Output the [x, y] coordinate of the center of the cell containing the given text.  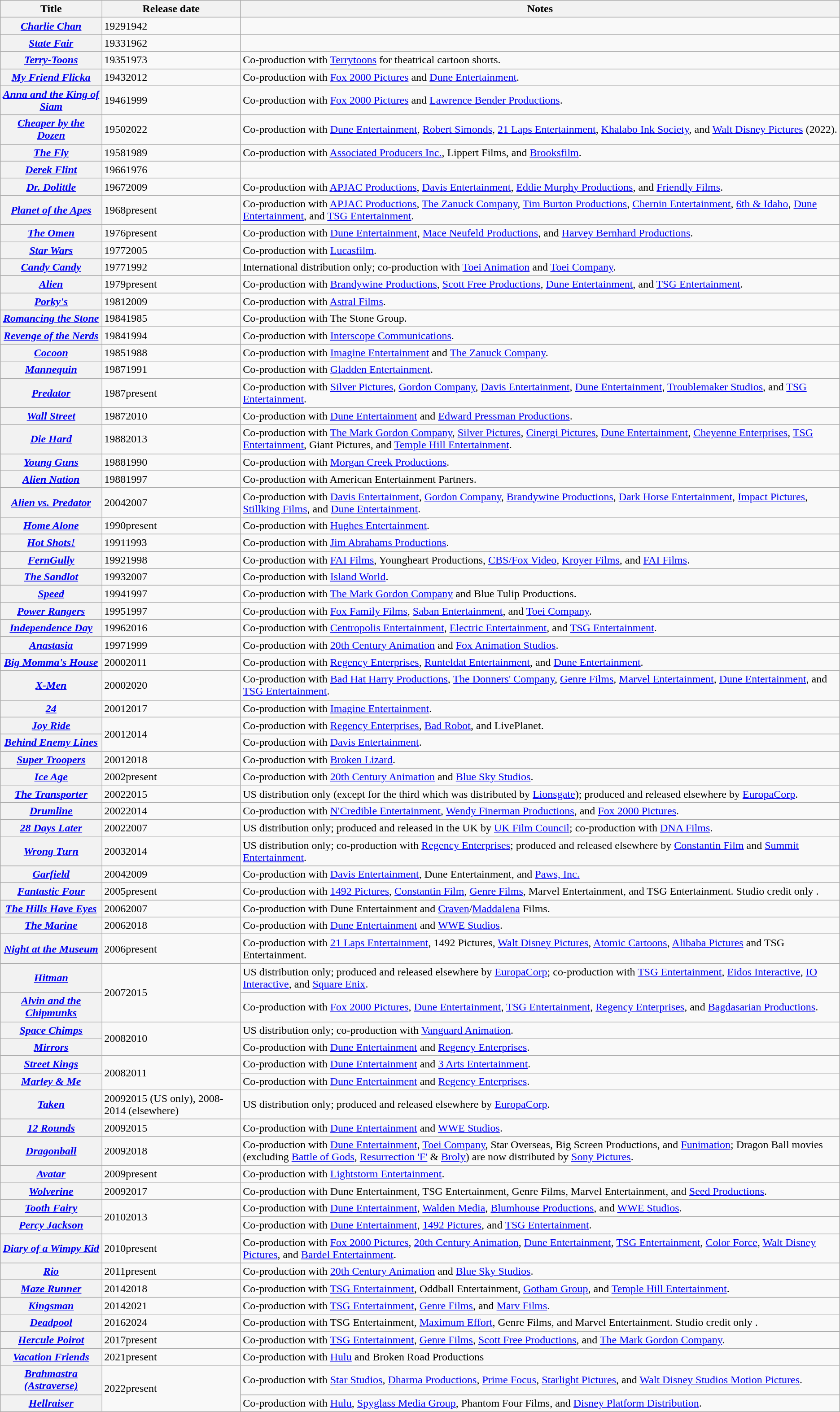
The Marine [51, 926]
Co-production with Island World. [540, 577]
Taken [51, 1105]
20022007 [171, 828]
Garfield [51, 874]
Drumline [51, 811]
FernGully [51, 560]
20142021 [171, 1306]
1979present [171, 284]
Co-production with Hulu and Broken Road Productions [540, 1357]
Fantastic Four [51, 892]
20162024 [171, 1323]
Co-production with Dune Entertainment, TSG Entertainment, Genre Films, Marvel Entertainment, and Seed Productions. [540, 1191]
Charlie Chan [51, 26]
19461999 [171, 101]
Hitman [51, 978]
Behind Enemy Lines [51, 743]
Co-production with Fox 2000 Pictures, Dune Entertainment, TSG Entertainment, Regency Enterprises, and Bagdasarian Productions. [540, 1007]
20062018 [171, 926]
Co-production with Davis Entertainment. [540, 743]
20102013 [171, 1217]
19882013 [171, 439]
Co-production with APJAC Productions, Davis Entertainment, Eddie Murphy Productions, and Friendly Films. [540, 187]
Anna and the King of Siam [51, 101]
Super Troopers [51, 760]
Co-production with Broken Lizard. [540, 760]
Space Chimps [51, 1030]
Avatar [51, 1174]
2002present [171, 777]
US distribution only; produced and released elsewhere by EuropaCorp. [540, 1105]
Hot Shots! [51, 542]
Candy Candy [51, 267]
19881990 [171, 462]
19432012 [171, 77]
20022014 [171, 811]
Revenge of the Nerds [51, 336]
Co-production with Dune Entertainment and 3 Arts Entertainment. [540, 1064]
Independence Day [51, 628]
20082011 [171, 1073]
Maze Runner [51, 1289]
Alvin and the Chipmunks [51, 1007]
Co-production with 20th Century Animation and Fox Animation Studios. [540, 645]
The Transporter [51, 794]
Tooth Fairy [51, 1208]
2022present [171, 1388]
19871991 [171, 370]
19971999 [171, 645]
Notes [540, 9]
The Hills Have Eyes [51, 909]
Co-production with The Stone Group. [540, 319]
Marley & Me [51, 1081]
19771992 [171, 267]
Co-production with Lightstorm Entertainment. [540, 1174]
Alien vs. Predator [51, 503]
20092015 (US only), 2008-2014 (elsewhere) [171, 1105]
Co-production with TSG Entertainment, Genre Films, Scott Free Productions, and The Mark Gordon Company. [540, 1340]
19872010 [171, 416]
Alien [51, 284]
Co-production with Fox 2000 Pictures and Lawrence Bender Productions. [540, 101]
Mirrors [51, 1047]
Predator [51, 393]
19772005 [171, 250]
State Fair [51, 43]
The Omen [51, 233]
Co-production with Dune Entertainment, Robert Simonds, 21 Laps Entertainment, Khalabo Ink Society, and Walt Disney Pictures (2022). [540, 129]
19661976 [171, 170]
20012017 [171, 708]
Kingsman [51, 1306]
Co-production with TSG Entertainment, Maximum Effort, Genre Films, and Marvel Entertainment. Studio credit only . [540, 1323]
19911993 [171, 542]
20082010 [171, 1039]
Night at the Museum [51, 949]
The Sandlot [51, 577]
19881997 [171, 479]
20012014 [171, 734]
Co-production with Davis Entertainment, Dune Entertainment, and Paws, Inc. [540, 874]
US distribution only; co-production with Vanguard Animation. [540, 1030]
Co-production with TSG Entertainment, Oddball Entertainment, Gotham Group, and Temple Hill Entertainment. [540, 1289]
2009present [171, 1174]
19812009 [171, 302]
19331962 [171, 43]
Brahmastra (Astraverse) [51, 1380]
1968present [171, 210]
19962016 [171, 628]
Co-production with Associated Producers Inc., Lippert Films, and Brooksfilm. [540, 153]
1990present [171, 525]
20042007 [171, 503]
Co-production with Gladden Entertainment. [540, 370]
Co-production with Dune Entertainment, 1492 Pictures, and TSG Entertainment. [540, 1225]
2017present [171, 1340]
Title [51, 9]
28 Days Later [51, 828]
1976present [171, 233]
US distribution only; co-production with Regency Enterprises; produced and released elsewhere by Constantin Film and Summit Entertainment. [540, 851]
Release date [171, 9]
Co-production with Dune Entertainment, Mace Neufeld Productions, and Harvey Bernhard Productions. [540, 233]
2005present [171, 892]
19502022 [171, 129]
19291942 [171, 26]
Cocoon [51, 353]
Star Wars [51, 250]
Co-production with Regency Enterprises, Runteldat Entertainment, and Dune Entertainment. [540, 662]
Mannequin [51, 370]
Power Rangers [51, 611]
Co-production with Jim Abrahams Productions. [540, 542]
20072015 [171, 992]
Alien Nation [51, 479]
Vacation Friends [51, 1357]
My Friend Flicka [51, 77]
2011present [171, 1272]
20092017 [171, 1191]
Romancing the Stone [51, 319]
20002020 [171, 686]
US distribution only; produced and released in the UK by UK Film Council; co-production with DNA Films. [540, 828]
20032014 [171, 851]
Co-production with TSG Entertainment, Genre Films, and Marv Films. [540, 1306]
Co-production with Imagine Entertainment and The Zanuck Company. [540, 353]
Co-production with Dune Entertainment and Edward Pressman Productions. [540, 416]
19951997 [171, 611]
19351973 [171, 60]
20092018 [171, 1150]
Co-production with Lucasfilm. [540, 250]
19941997 [171, 594]
20042009 [171, 874]
Dragonball [51, 1150]
Planet of the Apes [51, 210]
Co-production with Dune Entertainment and Craven/Maddalena Films. [540, 909]
Die Hard [51, 439]
Co-production with FAI Films, Youngheart Productions, CBS/Fox Video, Kroyer Films, and FAI Films. [540, 560]
Percy Jackson [51, 1225]
Deadpool [51, 1323]
Co-production with Interscope Communications. [540, 336]
1987present [171, 393]
19841994 [171, 336]
Co-production with Fox Family Films, Saban Entertainment, and Toei Company. [540, 611]
2006present [171, 949]
Anastasia [51, 645]
Joy Ride [51, 726]
19921998 [171, 560]
Young Guns [51, 462]
12 Rounds [51, 1128]
20142018 [171, 1289]
Big Momma's House [51, 662]
Diary of a Wimpy Kid [51, 1248]
Dr. Dolittle [51, 187]
20092015 [171, 1128]
19932007 [171, 577]
19581989 [171, 153]
20002011 [171, 662]
Cheaper by the Dozen [51, 129]
Wrong Turn [51, 851]
Co-production with Imagine Entertainment. [540, 708]
US distribution only (except for the third which was distributed by Lionsgate); produced and released elsewhere by EuropaCorp. [540, 794]
19841985 [171, 319]
Home Alone [51, 525]
19672009 [171, 187]
Street Kings [51, 1064]
Co-production with Terrytoons for theatrical cartoon shorts. [540, 60]
Derek Flint [51, 170]
Co-production with Astral Films. [540, 302]
Wall Street [51, 416]
Rio [51, 1272]
2010present [171, 1248]
Co-production with Brandywine Productions, Scott Free Productions, Dune Entertainment, and TSG Entertainment. [540, 284]
Co-production with Hughes Entertainment. [540, 525]
19851988 [171, 353]
2021present [171, 1357]
Co-production with 21 Laps Entertainment, 1492 Pictures, Walt Disney Pictures, Atomic Cartoons, Alibaba Pictures and TSG Entertainment. [540, 949]
Co-production with 1492 Pictures, Constantin Film, Genre Films, Marvel Entertainment, and TSG Entertainment. Studio credit only . [540, 892]
X-Men [51, 686]
Co-production with Dune Entertainment, Walden Media, Blumhouse Productions, and WWE Studios. [540, 1208]
Wolverine [51, 1191]
Speed [51, 594]
Hellraiser [51, 1403]
The Fly [51, 153]
Co-production with Silver Pictures, Gordon Company, Davis Entertainment, Dune Entertainment, Troublemaker Studios, and TSG Entertainment. [540, 393]
Co-production with The Mark Gordon Company and Blue Tulip Productions. [540, 594]
20012018 [171, 760]
Co-production with Bad Hat Harry Productions, The Donners' Company, Genre Films, Marvel Entertainment, Dune Entertainment, and TSG Entertainment. [540, 686]
Co-production with N'Credible Entertainment, Wendy Finerman Productions, and Fox 2000 Pictures. [540, 811]
20062007 [171, 909]
Co-production with Fox 2000 Pictures and Dune Entertainment. [540, 77]
24 [51, 708]
Co-production with Hulu, Spyglass Media Group, Phantom Four Films, and Disney Platform Distribution. [540, 1403]
Co-production with Centropolis Entertainment, Electric Entertainment, and TSG Entertainment. [540, 628]
Terry-Toons [51, 60]
Hercule Poirot [51, 1340]
Ice Age [51, 777]
Co-production with Regency Enterprises, Bad Robot, and LivePlanet. [540, 726]
Co-production with Morgan Creek Productions. [540, 462]
International distribution only; co-production with Toei Animation and Toei Company. [540, 267]
20022015 [171, 794]
Co-production with Star Studios, Dharma Productions, Prime Focus, Starlight Pictures, and Walt Disney Studios Motion Pictures. [540, 1380]
Co-production with American Entertainment Partners. [540, 479]
Porky's [51, 302]
